For the text-containing cell, return its midpoint in (x, y) coordinate format. 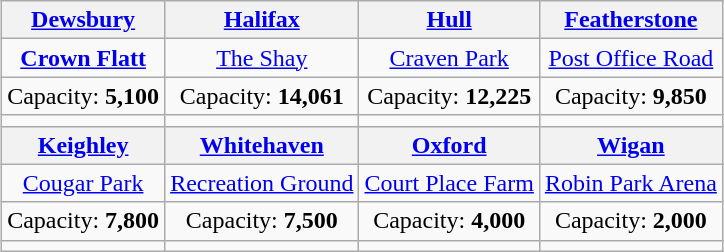
Crown Flatt (84, 58)
Capacity: 7,500 (262, 221)
Cougar Park (84, 183)
Capacity: 5,100 (84, 96)
Capacity: 14,061 (262, 96)
Post Office Road (630, 58)
Wigan (630, 145)
Oxford (449, 145)
Keighley (84, 145)
Craven Park (449, 58)
Dewsbury (84, 20)
Hull (449, 20)
Capacity: 9,850 (630, 96)
Capacity: 2,000 (630, 221)
Court Place Farm (449, 183)
Whitehaven (262, 145)
The Shay (262, 58)
Capacity: 7,800 (84, 221)
Capacity: 4,000 (449, 221)
Featherstone (630, 20)
Capacity: 12,225 (449, 96)
Robin Park Arena (630, 183)
Halifax (262, 20)
Recreation Ground (262, 183)
